For the text-containing cell, return its midpoint in (X, Y) coordinate format. 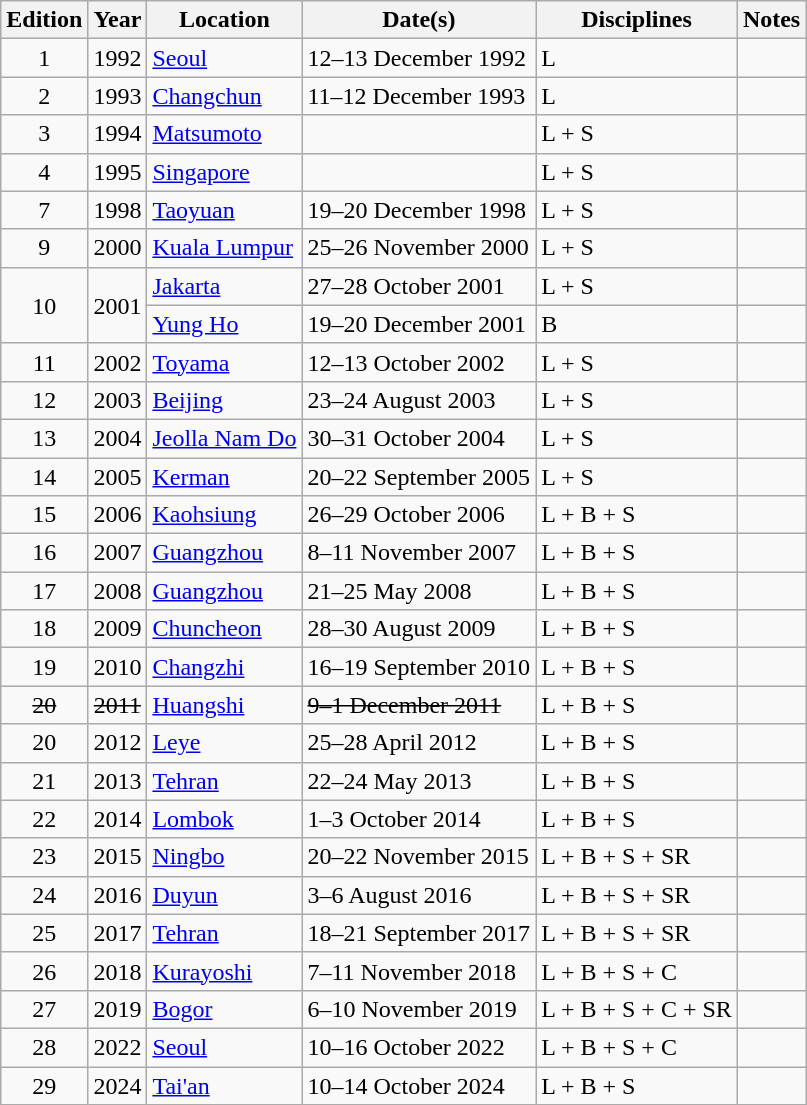
24 (44, 895)
Matsumoto (224, 134)
7 (44, 210)
Changchun (224, 96)
29 (44, 1085)
Taoyuan (224, 210)
Huangshi (224, 705)
2019 (118, 1009)
15 (44, 515)
2010 (118, 667)
Yung Ho (224, 324)
25 (44, 933)
13 (44, 438)
23 (44, 857)
11–12 December 1993 (419, 96)
9–1 December 2011 (419, 705)
2 (44, 96)
1995 (118, 172)
Lombok (224, 819)
Changzhi (224, 667)
2006 (118, 515)
Kuala Lumpur (224, 248)
2009 (118, 629)
21–25 May 2008 (419, 591)
2002 (118, 362)
3–6 August 2016 (419, 895)
Kaohsiung (224, 515)
1994 (118, 134)
10–16 October 2022 (419, 1047)
B (637, 324)
2013 (118, 781)
22 (44, 819)
Tai'an (224, 1085)
4 (44, 172)
2004 (118, 438)
30–31 October 2004 (419, 438)
Beijing (224, 400)
2011 (118, 705)
2018 (118, 971)
2016 (118, 895)
6–10 November 2019 (419, 1009)
2008 (118, 591)
28 (44, 1047)
1993 (118, 96)
17 (44, 591)
10–14 October 2024 (419, 1085)
19–20 December 2001 (419, 324)
Leye (224, 743)
2024 (118, 1085)
11 (44, 362)
1 (44, 58)
18–21 September 2017 (419, 933)
Date(s) (419, 20)
20–22 September 2005 (419, 477)
Location (224, 20)
2014 (118, 819)
8–11 November 2007 (419, 553)
19 (44, 667)
26–29 October 2006 (419, 515)
Bogor (224, 1009)
Edition (44, 20)
25–28 April 2012 (419, 743)
26 (44, 971)
19–20 December 1998 (419, 210)
16 (44, 553)
2003 (118, 400)
Singapore (224, 172)
L + B + S + C + SR (637, 1009)
2000 (118, 248)
2005 (118, 477)
Notes (771, 20)
12–13 October 2002 (419, 362)
28–30 August 2009 (419, 629)
2007 (118, 553)
2022 (118, 1047)
Kurayoshi (224, 971)
Jeolla Nam Do (224, 438)
2012 (118, 743)
Jakarta (224, 286)
1992 (118, 58)
2015 (118, 857)
7–11 November 2018 (419, 971)
Toyama (224, 362)
18 (44, 629)
12–13 December 1992 (419, 58)
2001 (118, 305)
20–22 November 2015 (419, 857)
12 (44, 400)
3 (44, 134)
Disciplines (637, 20)
Kerman (224, 477)
25–26 November 2000 (419, 248)
Year (118, 20)
Ningbo (224, 857)
14 (44, 477)
16–19 September 2010 (419, 667)
23–24 August 2003 (419, 400)
1998 (118, 210)
21 (44, 781)
22–24 May 2013 (419, 781)
27–28 October 2001 (419, 286)
10 (44, 305)
Chuncheon (224, 629)
1–3 October 2014 (419, 819)
Duyun (224, 895)
2017 (118, 933)
27 (44, 1009)
9 (44, 248)
